Identify which cell holds the provided text, then report its [X, Y] central coordinate. 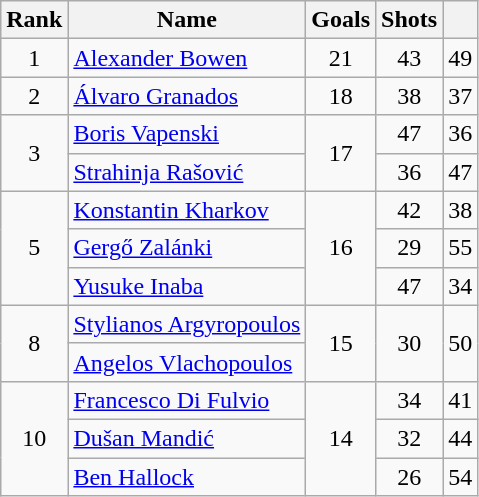
5 [34, 248]
1 [34, 58]
Shots [410, 20]
37 [460, 96]
Francesco Di Fulvio [187, 400]
29 [410, 248]
21 [341, 58]
Álvaro Granados [187, 96]
32 [410, 438]
41 [460, 400]
Konstantin Kharkov [187, 210]
2 [34, 96]
26 [410, 477]
Strahinja Rašović [187, 172]
8 [34, 343]
15 [341, 343]
Name [187, 20]
44 [460, 438]
Goals [341, 20]
55 [460, 248]
Gergő Zalánki [187, 248]
54 [460, 477]
16 [341, 248]
Stylianos Argyropoulos [187, 324]
17 [341, 153]
Boris Vapenski [187, 134]
3 [34, 153]
43 [410, 58]
18 [341, 96]
Yusuke Inaba [187, 286]
Angelos Vlachopoulos [187, 362]
Ben Hallock [187, 477]
Alexander Bowen [187, 58]
49 [460, 58]
10 [34, 438]
50 [460, 343]
Rank [34, 20]
30 [410, 343]
Dušan Mandić [187, 438]
14 [341, 438]
42 [410, 210]
